Provide the (x, y) coordinate of the cell's center where the given text is located.  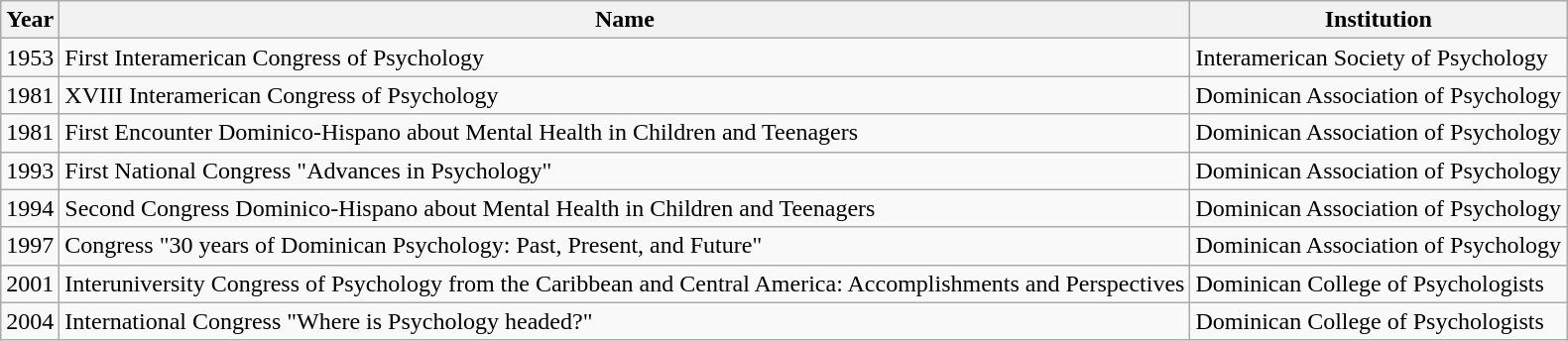
First Encounter Dominico-Hispano about Mental Health in Children and Teenagers (625, 133)
First National Congress "Advances in Psychology" (625, 170)
1997 (30, 246)
Name (625, 20)
1993 (30, 170)
XVIII Interamerican Congress of Psychology (625, 95)
2004 (30, 321)
2001 (30, 284)
First Interamerican Congress of Psychology (625, 57)
Interamerican Society of Psychology (1379, 57)
Second Congress Dominico-Hispano about Mental Health in Children and Teenagers (625, 208)
Congress "30 years of Dominican Psychology: Past, Present, and Future" (625, 246)
Year (30, 20)
Interuniversity Congress of Psychology from the Caribbean and Central America: Accomplishments and Perspectives (625, 284)
Institution (1379, 20)
International Congress "Where is Psychology headed?" (625, 321)
1994 (30, 208)
1953 (30, 57)
